Pinpoint the cell where the given text exists, returning its (X, Y) midpoint coordinate. 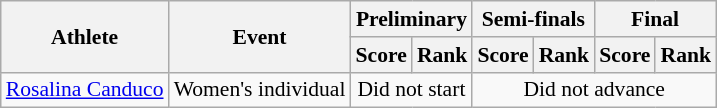
Women's individual (260, 90)
Rosalina Canduco (85, 90)
Semi-finals (533, 19)
Did not advance (594, 90)
Preliminary (412, 19)
Did not start (412, 90)
Final (655, 19)
Event (260, 36)
Athlete (85, 36)
